Find where the given text appears and provide that cell's center as (X, Y) coordinate. 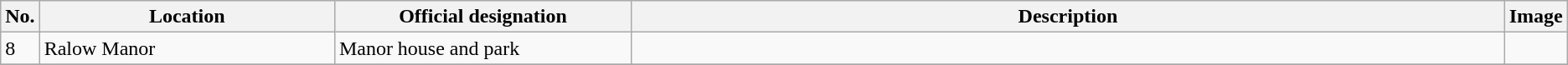
No. (20, 17)
Manor house and park (482, 48)
Location (187, 17)
Description (1069, 17)
Ralow Manor (187, 48)
8 (20, 48)
Official designation (482, 17)
Image (1536, 17)
